Provide the [X, Y] coordinate of the cell's center where the given text is located.  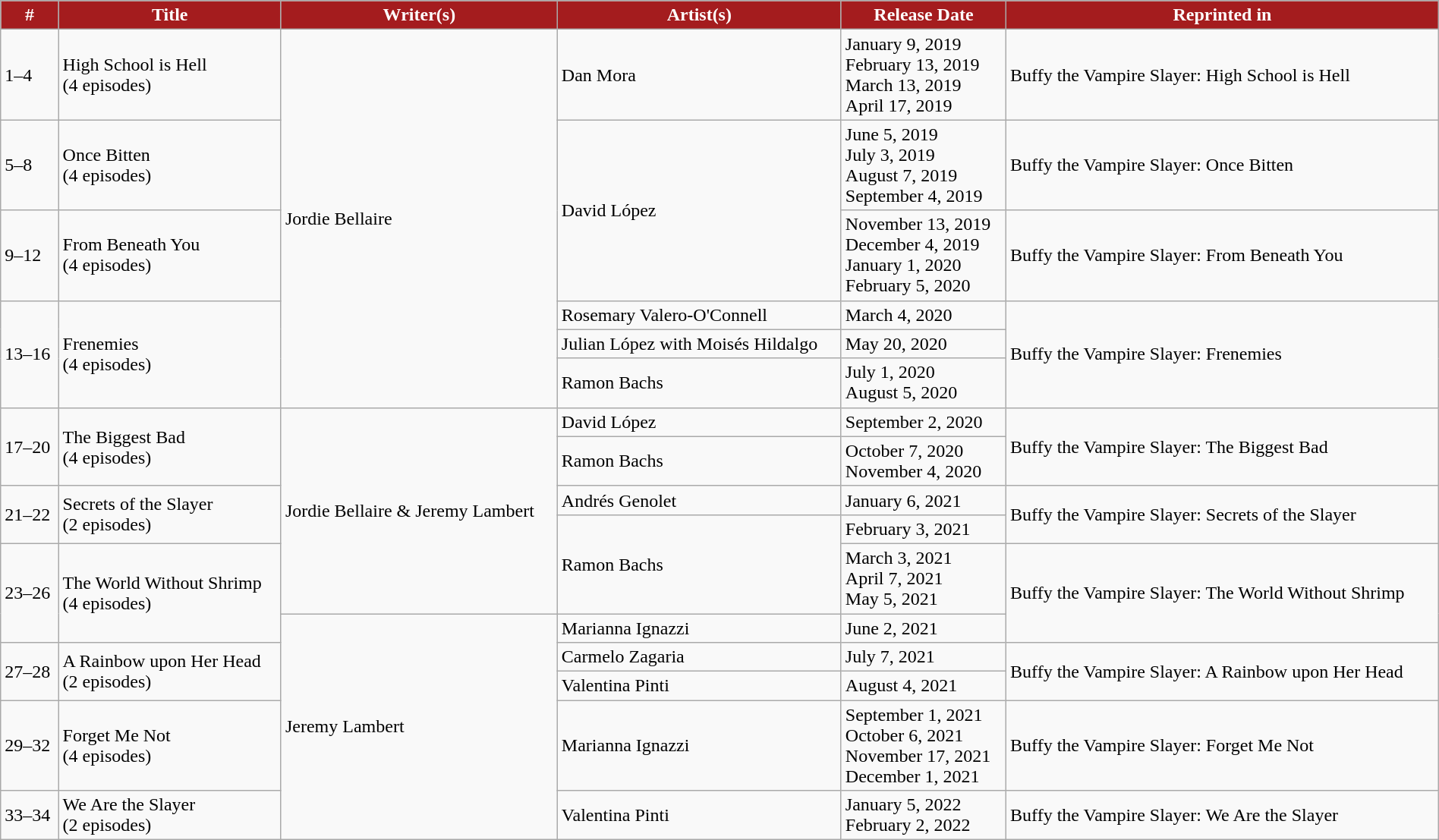
Julian López with Moisés Hildalgo [699, 344]
9–12 [30, 255]
27–28 [30, 672]
January 5, 2022February 2, 2022 [923, 815]
33–34 [30, 815]
A Rainbow upon Her Head(2 episodes) [170, 672]
Once Bitten(4 episodes) [170, 165]
High School is Hell(4 episodes) [170, 74]
September 1, 2021October 6, 2021November 17, 2021December 1, 2021 [923, 745]
Reprinted in [1223, 15]
March 3, 2021April 7, 2021May 5, 2021 [923, 578]
21–22 [30, 514]
Buffy the Vampire Slayer: The World Without Shrimp [1223, 593]
Jordie Bellaire [419, 219]
October 7, 2020November 4, 2020 [923, 461]
Rosemary Valero-O'Connell [699, 315]
Buffy the Vampire Slayer: Secrets of the Slayer [1223, 514]
Buffy the Vampire Slayer: We Are the Slayer [1223, 815]
August 4, 2021 [923, 686]
Jeremy Lambert [419, 726]
Buffy the Vampire Slayer: Frenemies [1223, 354]
Buffy the Vampire Slayer: Forget Me Not [1223, 745]
# [30, 15]
Release Date [923, 15]
February 3, 2021 [923, 529]
17–20 [30, 446]
23–26 [30, 593]
Writer(s) [419, 15]
January 6, 2021 [923, 500]
We Are the Slayer(2 episodes) [170, 815]
Title [170, 15]
29–32 [30, 745]
Buffy the Vampire Slayer: High School is Hell [1223, 74]
Buffy the Vampire Slayer: The Biggest Bad [1223, 446]
Secrets of the Slayer(2 episodes) [170, 514]
From Beneath You(4 episodes) [170, 255]
Carmelo Zagaria [699, 657]
June 2, 2021 [923, 628]
Jordie Bellaire & Jeremy Lambert [419, 510]
Artist(s) [699, 15]
13–16 [30, 354]
Buffy the Vampire Slayer: Once Bitten [1223, 165]
March 4, 2020 [923, 315]
June 5, 2019 July 3, 2019 August 7, 2019 September 4, 2019 [923, 165]
Forget Me Not(4 episodes) [170, 745]
Frenemies(4 episodes) [170, 354]
The Biggest Bad(4 episodes) [170, 446]
Dan Mora [699, 74]
5–8 [30, 165]
July 1, 2020 August 5, 2020 [923, 382]
Buffy the Vampire Slayer: From Beneath You [1223, 255]
September 2, 2020 [923, 422]
Buffy the Vampire Slayer: A Rainbow upon Her Head [1223, 672]
1–4 [30, 74]
May 20, 2020 [923, 344]
July 7, 2021 [923, 657]
The World Without Shrimp(4 episodes) [170, 593]
November 13, 2019 December 4, 2019 January 1, 2020 February 5, 2020 [923, 255]
January 9, 2019 February 13, 2019 March 13, 2019 April 17, 2019 [923, 74]
Andrés Genolet [699, 500]
